Locate the cell with the specified text and output its [X, Y] center coordinate. 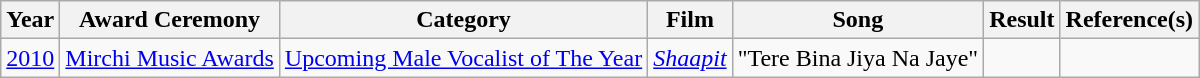
Award Ceremony [170, 20]
Result [1022, 20]
Mirchi Music Awards [170, 58]
Year [30, 20]
Upcoming Male Vocalist of The Year [463, 58]
"Tere Bina Jiya Na Jaye" [858, 58]
Film [690, 20]
Shaapit [690, 58]
2010 [30, 58]
Category [463, 20]
Reference(s) [1130, 20]
Song [858, 20]
